Pinpoint the cell where the given text exists, returning its (x, y) midpoint coordinate. 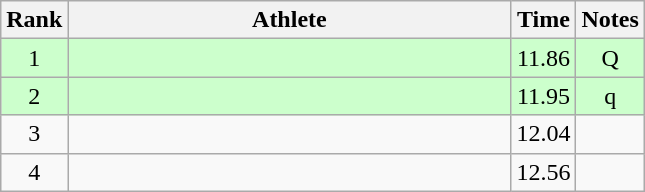
11.86 (544, 58)
Rank (34, 20)
4 (34, 172)
Notes (610, 20)
11.95 (544, 96)
12.04 (544, 134)
Athlete (290, 20)
q (610, 96)
1 (34, 58)
Time (544, 20)
Q (610, 58)
12.56 (544, 172)
2 (34, 96)
3 (34, 134)
